Search for the cell housing the specified text and yield its [x, y] center coordinate. 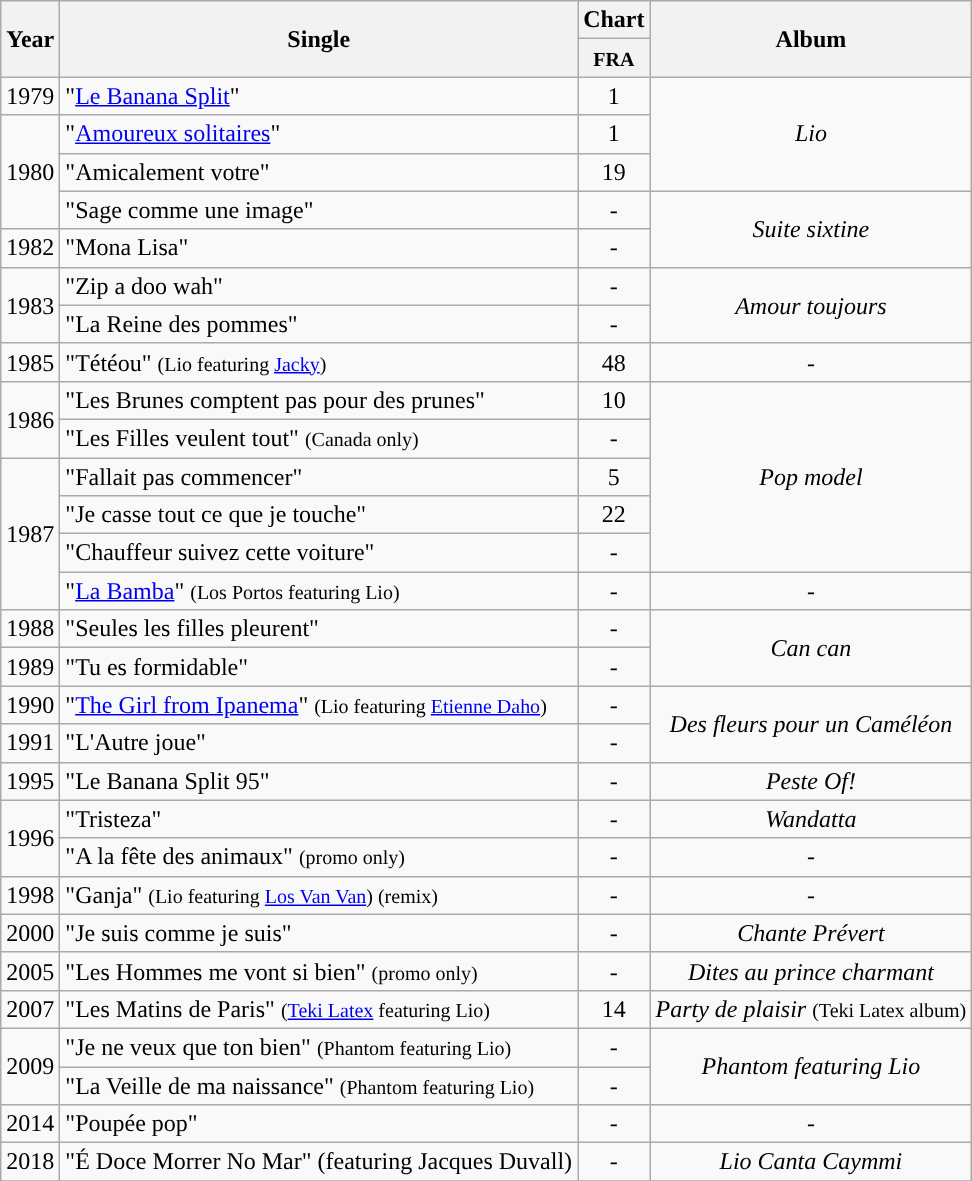
Chante Prévert [811, 933]
"Zip a doo wah" [319, 286]
"The Girl from Ipanema" (Lio featuring Etienne Daho) [319, 705]
"Tu es formidable" [319, 667]
1986 [30, 419]
1980 [30, 172]
Pop model [811, 476]
1988 [30, 629]
"Seules les filles pleurent" [319, 629]
10 [614, 400]
"Ganja" (Lio featuring Los Van Van) (remix) [319, 895]
Amour toujours [811, 305]
Can can [811, 648]
22 [614, 515]
"Amoureux solitaires" [319, 134]
Lio [811, 134]
1995 [30, 781]
"Sage comme une image" [319, 210]
1982 [30, 248]
"Je casse tout ce que je touche" [319, 515]
2000 [30, 933]
"A la fête des animaux" (promo only) [319, 857]
"Fallait pas commencer" [319, 477]
"Mona Lisa" [319, 248]
Party de plaisir (Teki Latex album) [811, 1009]
"É Doce Morrer No Mar" (featuring Jacques Duvall) [319, 1162]
2014 [30, 1124]
1985 [30, 362]
Year [30, 39]
1989 [30, 667]
Peste Of! [811, 781]
"L'Autre joue" [319, 743]
Album [811, 39]
Phantom featuring Lio [811, 1066]
"Les Hommes me vont si bien" (promo only) [319, 971]
1990 [30, 705]
"Chauffeur suivez cette voiture" [319, 553]
FRA [614, 58]
1991 [30, 743]
Dites au prince charmant [811, 971]
1979 [30, 96]
"Poupée pop" [319, 1124]
"Je ne veux que ton bien" (Phantom featuring Lio) [319, 1047]
1998 [30, 895]
Wandatta [811, 819]
"La Reine des pommes" [319, 324]
"Le Banana Split" [319, 96]
1996 [30, 838]
Des fleurs pour un Caméléon [811, 724]
"La Bamba" (Los Portos featuring Lio) [319, 591]
2009 [30, 1066]
"Les Brunes comptent pas pour des prunes" [319, 400]
1987 [30, 534]
"Amicalement votre" [319, 172]
2005 [30, 971]
2018 [30, 1162]
48 [614, 362]
Suite sixtine [811, 229]
"Tétéou" (Lio featuring Jacky) [319, 362]
"Le Banana Split 95" [319, 781]
Lio Canta Caymmi [811, 1162]
"Les Filles veulent tout" (Canada only) [319, 438]
"Tristeza" [319, 819]
19 [614, 172]
"Les Matins de Paris" (Teki Latex featuring Lio) [319, 1009]
1983 [30, 305]
14 [614, 1009]
"La Veille de ma naissance" (Phantom featuring Lio) [319, 1085]
5 [614, 477]
Chart [614, 20]
Single [319, 39]
"Je suis comme je suis" [319, 933]
2007 [30, 1009]
